Return [X, Y] of the center of cell containing provided text 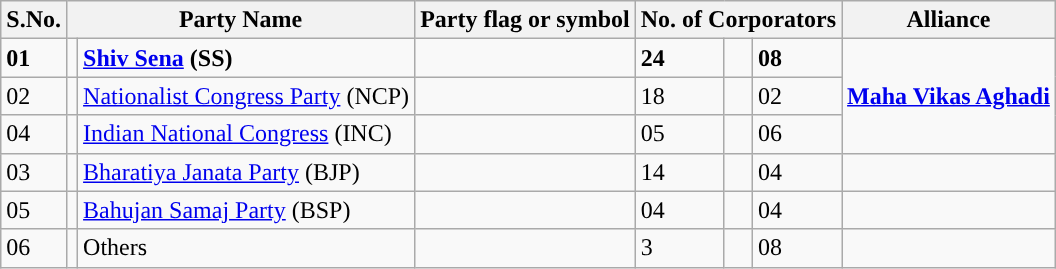
Shiv Sena (SS) [246, 58]
Others [246, 248]
Party Name [240, 20]
Maha Vikas Aghadi [949, 96]
Alliance [949, 20]
24 [680, 58]
Indian National Congress (INC) [246, 134]
No. of Corporators [738, 20]
Bharatiya Janata Party (BJP) [246, 172]
03 [34, 172]
Party flag or symbol [526, 20]
3 [680, 248]
Nationalist Congress Party (NCP) [246, 96]
18 [680, 96]
S.No. [34, 20]
Bahujan Samaj Party (BSP) [246, 210]
01 [34, 58]
14 [680, 172]
